Extract the [X, Y] coordinate from the center of the cell holding the provided text.  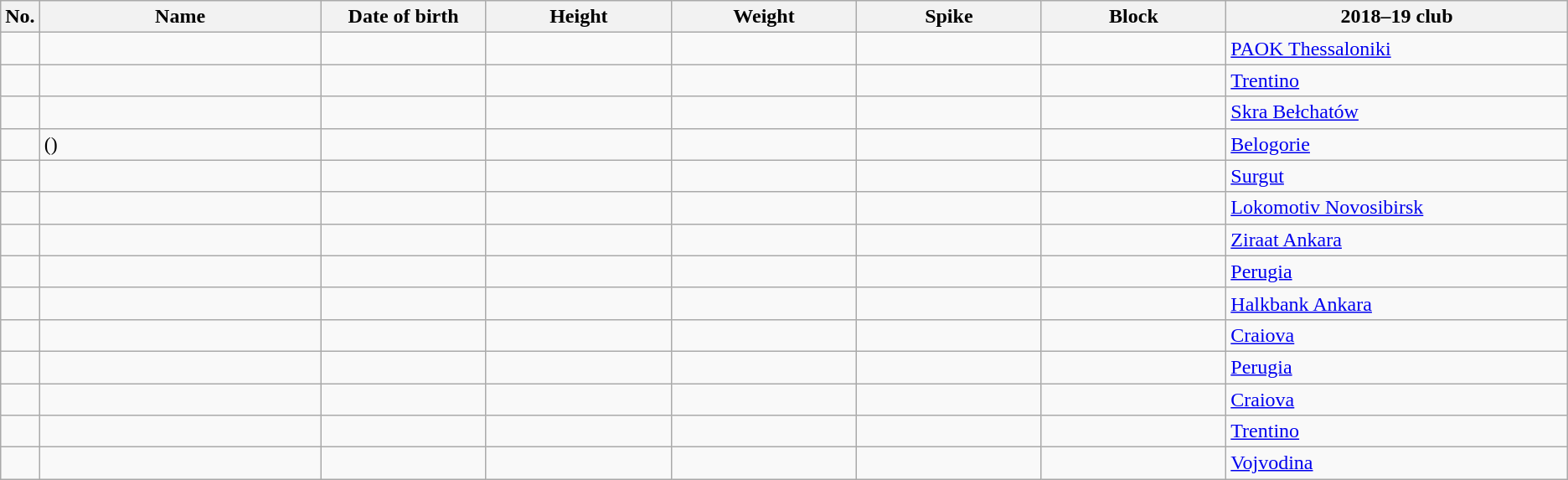
Ziraat Ankara [1397, 240]
PAOK Thessaloniki [1397, 49]
Weight [764, 17]
No. [20, 17]
Date of birth [404, 17]
Height [578, 17]
Spike [950, 17]
Name [180, 17]
2018–19 club [1397, 17]
Halkbank Ankara [1397, 303]
Skra Bełchatów [1397, 112]
Surgut [1397, 176]
Lokomotiv Novosibirsk [1397, 208]
Belogorie [1397, 144]
() [180, 144]
Vojvodina [1397, 463]
Block [1134, 17]
